Provide the (x, y) coordinate of the cell's center where the given text is located.  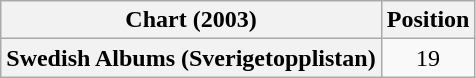
19 (428, 58)
Position (428, 20)
Chart (2003) (191, 20)
Swedish Albums (Sverigetopplistan) (191, 58)
